For the text-containing cell, return its midpoint in [x, y] coordinate format. 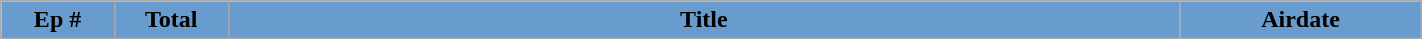
Title [704, 20]
Ep # [58, 20]
Airdate [1300, 20]
Total [171, 20]
